Return the [x, y] coordinate for the center point of the cell that contains the specified text.  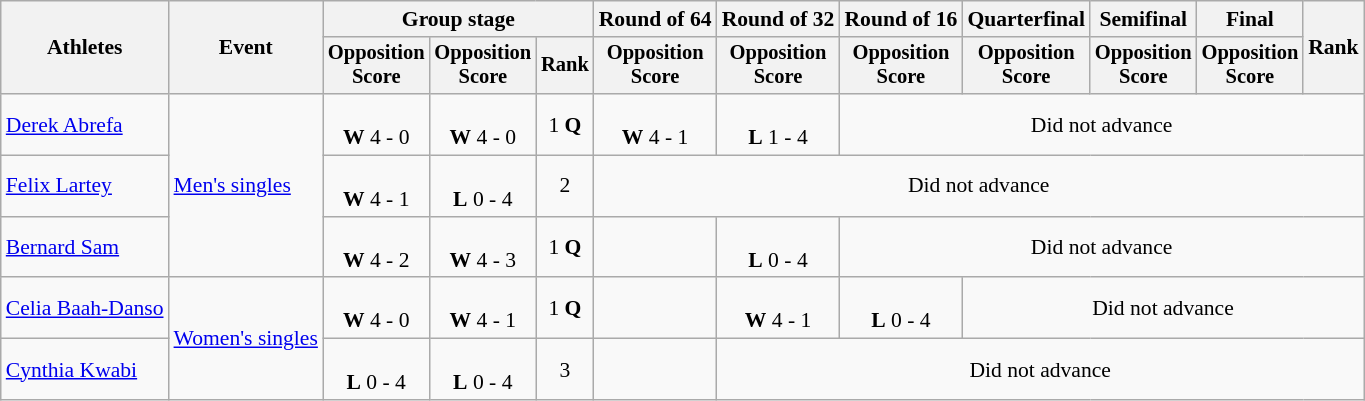
Men's singles [246, 186]
Derek Abrefa [85, 124]
Round of 16 [900, 19]
Round of 64 [656, 19]
Final [1250, 19]
L 1 - 4 [778, 124]
Cynthia Kwabi [85, 370]
Celia Baah-Danso [85, 308]
Women's singles [246, 339]
Bernard Sam [85, 248]
Quarterfinal [1026, 19]
Semifinal [1144, 19]
Group stage [458, 19]
Event [246, 48]
Round of 32 [778, 19]
W 4 - 2 [376, 248]
3 [565, 370]
2 [565, 186]
W 4 - 3 [484, 248]
Athletes [85, 48]
Felix Lartey [85, 186]
